Determine the (x, y) coordinate at the center of the cell enclosing the given text.  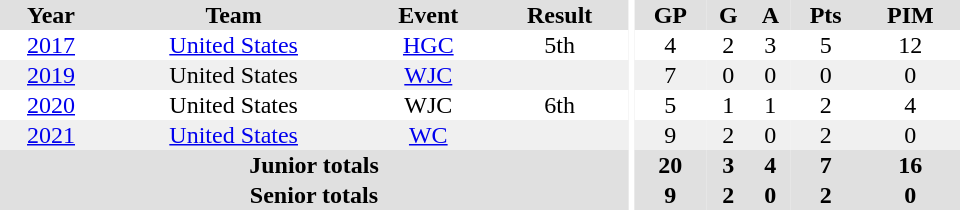
2019 (51, 75)
6th (560, 105)
GP (670, 15)
Pts (826, 15)
12 (910, 45)
WC (428, 135)
20 (670, 165)
Event (428, 15)
PIM (910, 15)
Junior totals (314, 165)
Year (51, 15)
Team (234, 15)
2020 (51, 105)
A (770, 15)
5th (560, 45)
G (728, 15)
2017 (51, 45)
Senior totals (314, 195)
2021 (51, 135)
16 (910, 165)
Result (560, 15)
HGC (428, 45)
